Extract the [x, y] coordinate from the center of the cell holding the provided text.  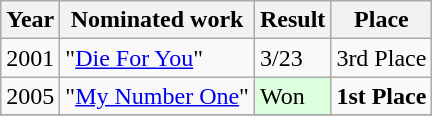
3/23 [292, 58]
Place [382, 20]
1st Place [382, 96]
2005 [30, 96]
Won [292, 96]
3rd Place [382, 58]
Nominated work [158, 20]
"My Number One" [158, 96]
2001 [30, 58]
"Die For You" [158, 58]
Year [30, 20]
Result [292, 20]
